Detect which cell encompasses the target text, then output its [X, Y] center coordinate. 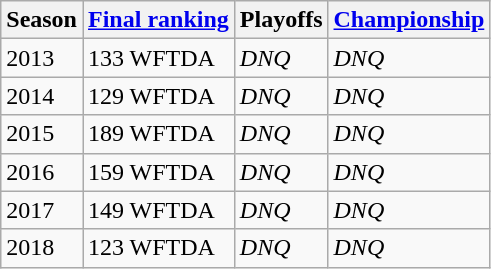
2013 [42, 58]
149 WFTDA [158, 210]
2016 [42, 172]
123 WFTDA [158, 248]
Season [42, 20]
2018 [42, 248]
159 WFTDA [158, 172]
2015 [42, 134]
Playoffs [281, 20]
2017 [42, 210]
129 WFTDA [158, 96]
2014 [42, 96]
Championship [409, 20]
133 WFTDA [158, 58]
Final ranking [158, 20]
189 WFTDA [158, 134]
